For the text-containing cell, return its midpoint in [x, y] coordinate format. 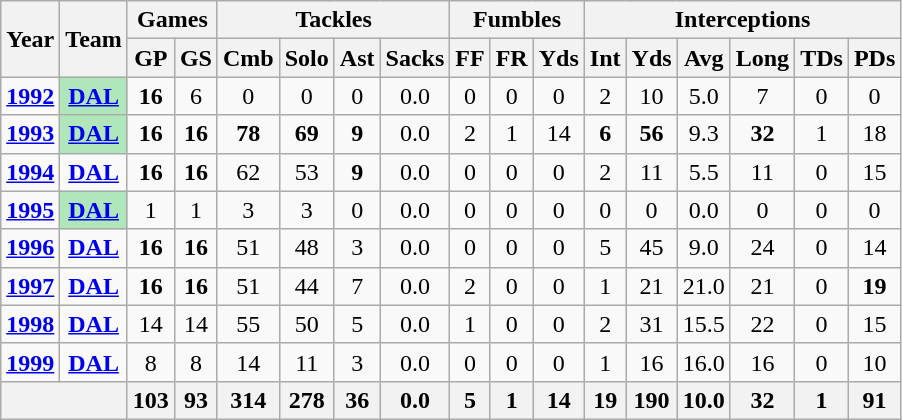
1999 [30, 362]
278 [306, 400]
1994 [30, 172]
5.0 [704, 96]
22 [762, 324]
Games [172, 20]
93 [196, 400]
24 [762, 248]
31 [652, 324]
21.0 [704, 286]
PDs [874, 58]
Tackles [333, 20]
Cmb [248, 58]
Int [605, 58]
55 [248, 324]
78 [248, 134]
1998 [30, 324]
FR [512, 58]
15.5 [704, 324]
62 [248, 172]
1993 [30, 134]
Solo [306, 58]
1996 [30, 248]
Avg [704, 58]
Team [94, 39]
GS [196, 58]
5.5 [704, 172]
10.0 [704, 400]
190 [652, 400]
103 [150, 400]
36 [357, 400]
Sacks [415, 58]
1997 [30, 286]
9.3 [704, 134]
Ast [357, 58]
TDs [822, 58]
44 [306, 286]
91 [874, 400]
69 [306, 134]
FF [470, 58]
9.0 [704, 248]
56 [652, 134]
45 [652, 248]
50 [306, 324]
314 [248, 400]
Year [30, 39]
48 [306, 248]
16.0 [704, 362]
18 [874, 134]
Interceptions [742, 20]
GP [150, 58]
1992 [30, 96]
Long [762, 58]
1995 [30, 210]
53 [306, 172]
Fumbles [518, 20]
